Search for the cell housing the specified text and yield its [x, y] center coordinate. 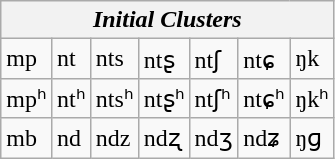
ntsʰ [114, 98]
nd [70, 138]
ŋk [312, 59]
ntʃ [214, 59]
ntɕ [264, 59]
ndʐ [164, 138]
ŋkʰ [312, 98]
ntʂ [164, 59]
ntʰ [70, 98]
ntʃʰ [214, 98]
ntʂʰ [164, 98]
mb [26, 138]
ŋɡ [312, 138]
ndʑ [264, 138]
ndz [114, 138]
nts [114, 59]
nt [70, 59]
ntɕʰ [264, 98]
Initial Clusters [168, 20]
ndʒ [214, 138]
mpʰ [26, 98]
mp [26, 59]
